Locate the cell with the specified text and output its (x, y) center coordinate. 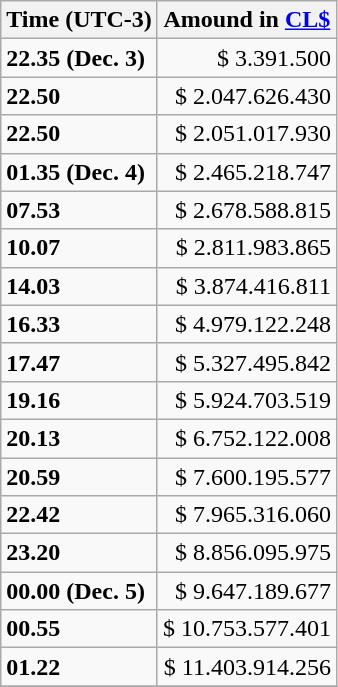
$ 5.327.495.842 (246, 362)
$ 6.752.122.008 (246, 438)
20.59 (80, 477)
$ 8.856.095.975 (246, 553)
$ 9.647.189.677 (246, 591)
$ 5.924.703.519 (246, 400)
01.22 (80, 667)
$ 2.051.017.930 (246, 134)
00.55 (80, 629)
00.00 (Dec. 5) (80, 591)
$ 2.811.983.865 (246, 248)
20.13 (80, 438)
$ 7.965.316.060 (246, 515)
Time (UTC-3) (80, 20)
07.53 (80, 210)
$ 2.047.626.430 (246, 96)
17.47 (80, 362)
23.20 (80, 553)
Amound in CL$ (246, 20)
14.03 (80, 286)
$ 3.391.500 (246, 58)
$ 2.465.218.747 (246, 172)
16.33 (80, 324)
$ 4.979.122.248 (246, 324)
22.35 (Dec. 3) (80, 58)
19.16 (80, 400)
$ 7.600.195.577 (246, 477)
22.42 (80, 515)
$ 2.678.588.815 (246, 210)
$ 10.753.577.401 (246, 629)
10.07 (80, 248)
$ 11.403.914.256 (246, 667)
$ 3.874.416.811 (246, 286)
01.35 (Dec. 4) (80, 172)
